Find where the given text appears and provide that cell's center as [X, Y] coordinate. 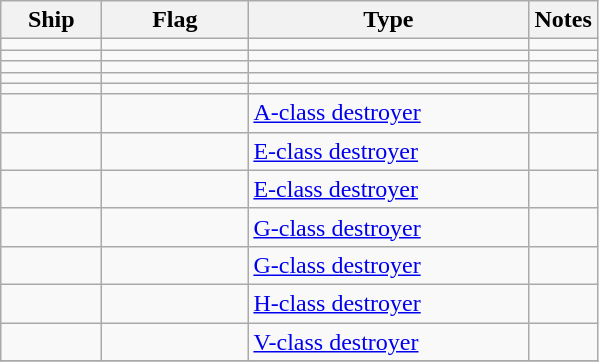
Flag [175, 20]
Notes [563, 20]
H-class destroyer [388, 303]
A-class destroyer [388, 113]
V-class destroyer [388, 341]
Ship [52, 20]
Type [388, 20]
